Locate the cell with the specified text and output its [x, y] center coordinate. 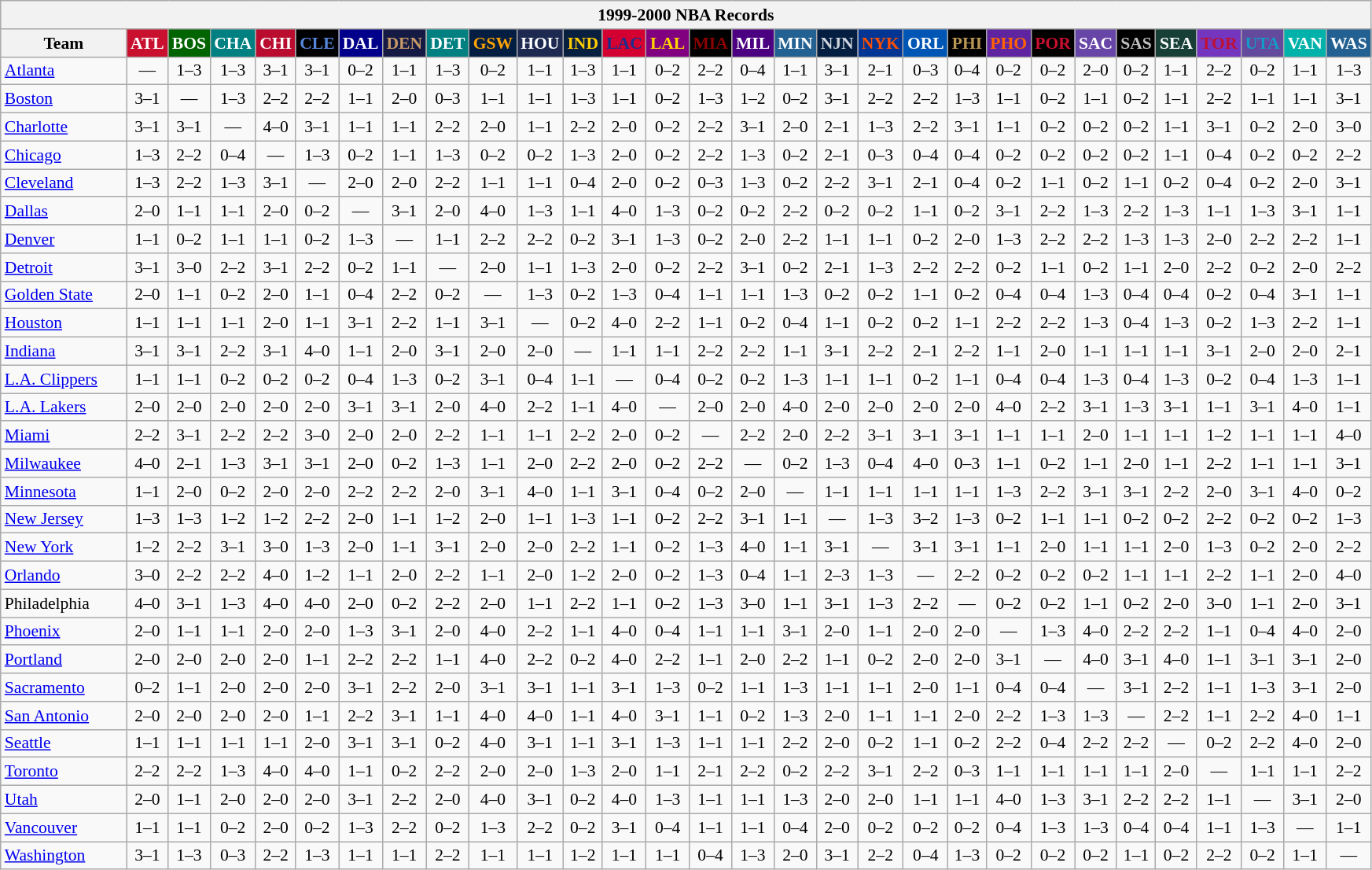
WAS [1349, 43]
DEN [404, 43]
DET [448, 43]
LAL [668, 43]
L.A. Lakers [64, 407]
New Jersey [64, 519]
Atlanta [64, 71]
CHI [275, 43]
Utah [64, 800]
GSW [494, 43]
NYK [881, 43]
CHA [233, 43]
TOR [1219, 43]
DAL [361, 43]
San Antonio [64, 716]
Milwaukee [64, 463]
PHI [967, 43]
ATL [148, 43]
Denver [64, 239]
SAS [1136, 43]
1999-2000 NBA Records [686, 15]
Dallas [64, 212]
SAC [1096, 43]
Seattle [64, 743]
Golden State [64, 295]
2–3 [837, 576]
Charlotte [64, 127]
UTA [1263, 43]
POR [1053, 43]
Toronto [64, 772]
HOU [539, 43]
IND [583, 43]
VAN [1305, 43]
MIL [753, 43]
MIA [710, 43]
Miami [64, 436]
Indiana [64, 352]
3–2 [926, 519]
L.A. Clippers [64, 379]
BOS [189, 43]
Detroit [64, 267]
Orlando [64, 576]
ORL [926, 43]
CLE [318, 43]
NJN [837, 43]
PHO [1008, 43]
Cleveland [64, 183]
LAC [624, 43]
MIN [795, 43]
SEA [1176, 43]
Chicago [64, 155]
Vancouver [64, 828]
Portland [64, 660]
Phoenix [64, 632]
New York [64, 547]
Sacramento [64, 688]
Washington [64, 856]
Boston [64, 99]
Minnesota [64, 492]
Houston [64, 323]
Philadelphia [64, 603]
Team [64, 43]
